For the text-containing cell, return its midpoint in [X, Y] coordinate format. 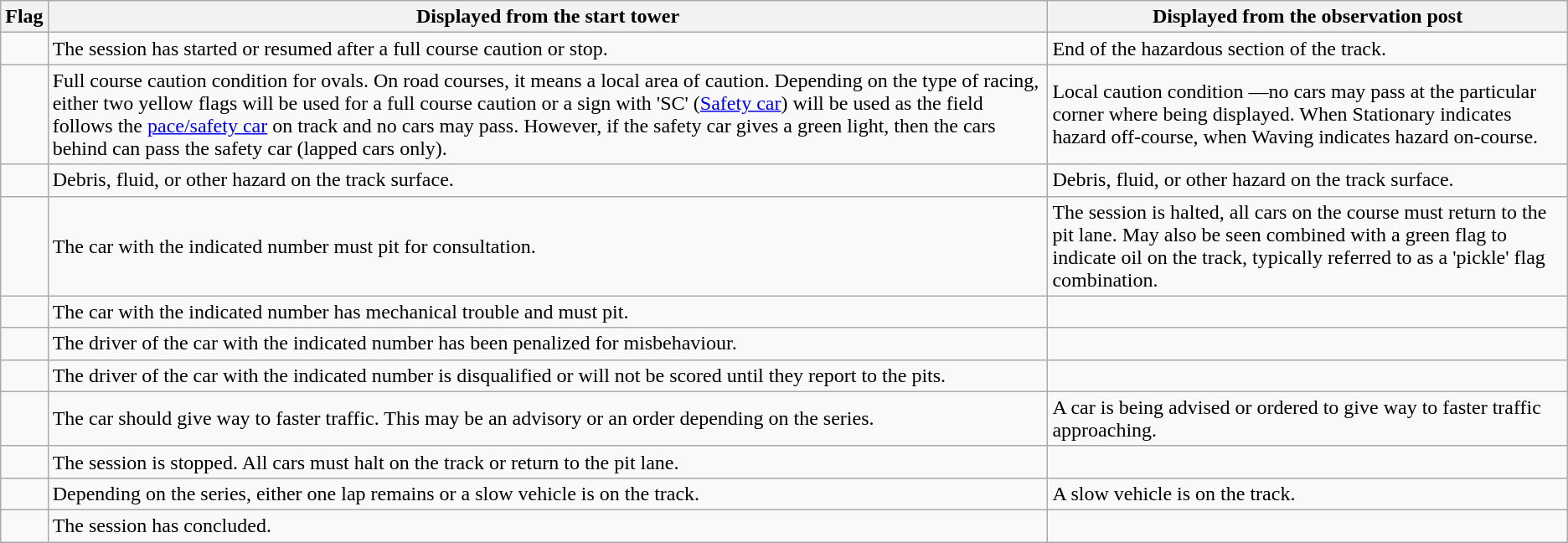
The car should give way to faster traffic. This may be an advisory or an order depending on the series. [548, 419]
Displayed from the start tower [548, 17]
Flag [24, 17]
The session is stopped. All cars must halt on the track or return to the pit lane. [548, 462]
A slow vehicle is on the track. [1308, 494]
The session has concluded. [548, 525]
The session has started or resumed after a full course caution or stop. [548, 49]
End of the hazardous section of the track. [1308, 49]
The car with the indicated number has mechanical trouble and must pit. [548, 312]
The driver of the car with the indicated number has been penalized for misbehaviour. [548, 344]
A car is being advised or ordered to give way to faster traffic approaching. [1308, 419]
Displayed from the observation post [1308, 17]
The driver of the car with the indicated number is disqualified or will not be scored until they report to the pits. [548, 375]
Depending on the series, either one lap remains or a slow vehicle is on the track. [548, 494]
The car with the indicated number must pit for consultation. [548, 246]
